Determine the [x, y] coordinate at the center of the cell enclosing the given text.  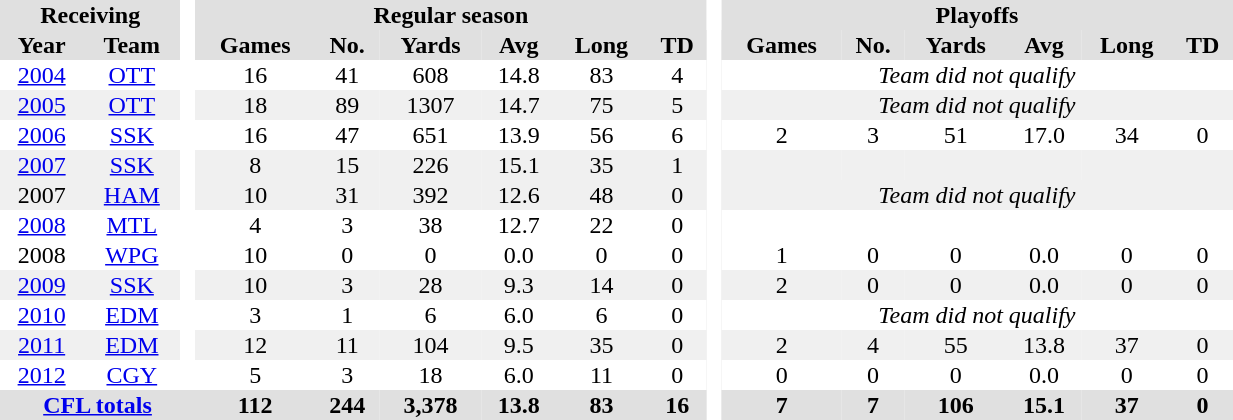
75 [601, 105]
41 [347, 75]
56 [601, 135]
34 [1127, 135]
651 [430, 135]
392 [430, 195]
31 [347, 195]
12.6 [518, 195]
51 [956, 135]
14.8 [518, 75]
HAM [132, 195]
12.7 [518, 225]
Playoffs [978, 15]
Team [132, 45]
89 [347, 105]
3,378 [430, 405]
2005 [42, 105]
28 [430, 285]
MTL [132, 225]
106 [956, 405]
104 [430, 345]
14 [601, 285]
Receiving [90, 15]
WPG [132, 255]
47 [347, 135]
226 [430, 165]
244 [347, 405]
1307 [430, 105]
2010 [42, 315]
17.0 [1044, 135]
112 [255, 405]
608 [430, 75]
13.9 [518, 135]
CGY [132, 375]
14.7 [518, 105]
2011 [42, 345]
55 [956, 345]
22 [601, 225]
2009 [42, 285]
15 [347, 165]
Regular season [451, 15]
12 [255, 345]
2012 [42, 375]
8 [255, 165]
38 [430, 225]
9.3 [518, 285]
Year [42, 45]
9.5 [518, 345]
CFL totals [98, 405]
2004 [42, 75]
48 [601, 195]
2006 [42, 135]
